Determine the (X, Y) coordinate at the center of the cell enclosing the given text.  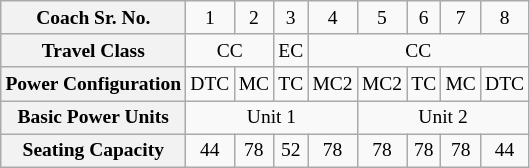
5 (382, 18)
1 (210, 18)
Coach Sr. No. (94, 18)
6 (424, 18)
Unit 2 (443, 118)
Power Configuration (94, 84)
52 (291, 150)
Travel Class (94, 50)
8 (504, 18)
4 (332, 18)
Seating Capacity (94, 150)
Unit 1 (272, 118)
EC (291, 50)
7 (461, 18)
Basic Power Units (94, 118)
2 (254, 18)
3 (291, 18)
